Find where the given text appears and provide that cell's center as (x, y) coordinate. 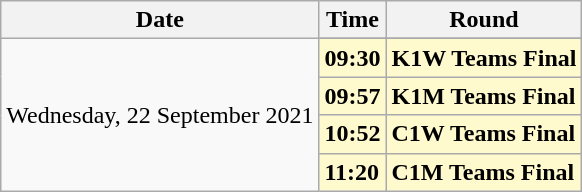
10:52 (352, 134)
09:57 (352, 96)
C1W Teams Final (484, 134)
Round (484, 20)
K1W Teams Final (484, 58)
Wednesday, 22 September 2021 (160, 115)
K1M Teams Final (484, 96)
11:20 (352, 172)
Date (160, 20)
C1M Teams Final (484, 172)
09:30 (352, 58)
Time (352, 20)
